Locate the cell with the specified text and output its [x, y] center coordinate. 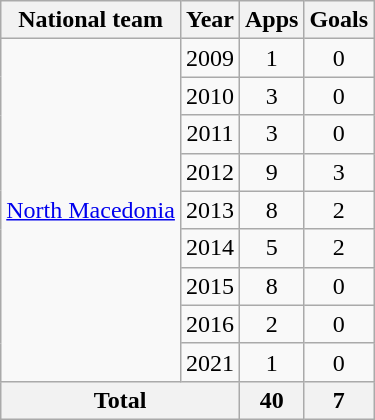
Total [120, 400]
2013 [210, 210]
2016 [210, 324]
Goals [339, 20]
2015 [210, 286]
Year [210, 20]
2009 [210, 58]
7 [339, 400]
Apps [271, 20]
2011 [210, 134]
National team [91, 20]
2010 [210, 96]
40 [271, 400]
2021 [210, 362]
9 [271, 172]
2012 [210, 172]
2014 [210, 248]
North Macedonia [91, 210]
5 [271, 248]
